Return [X, Y] of the center of cell containing provided text 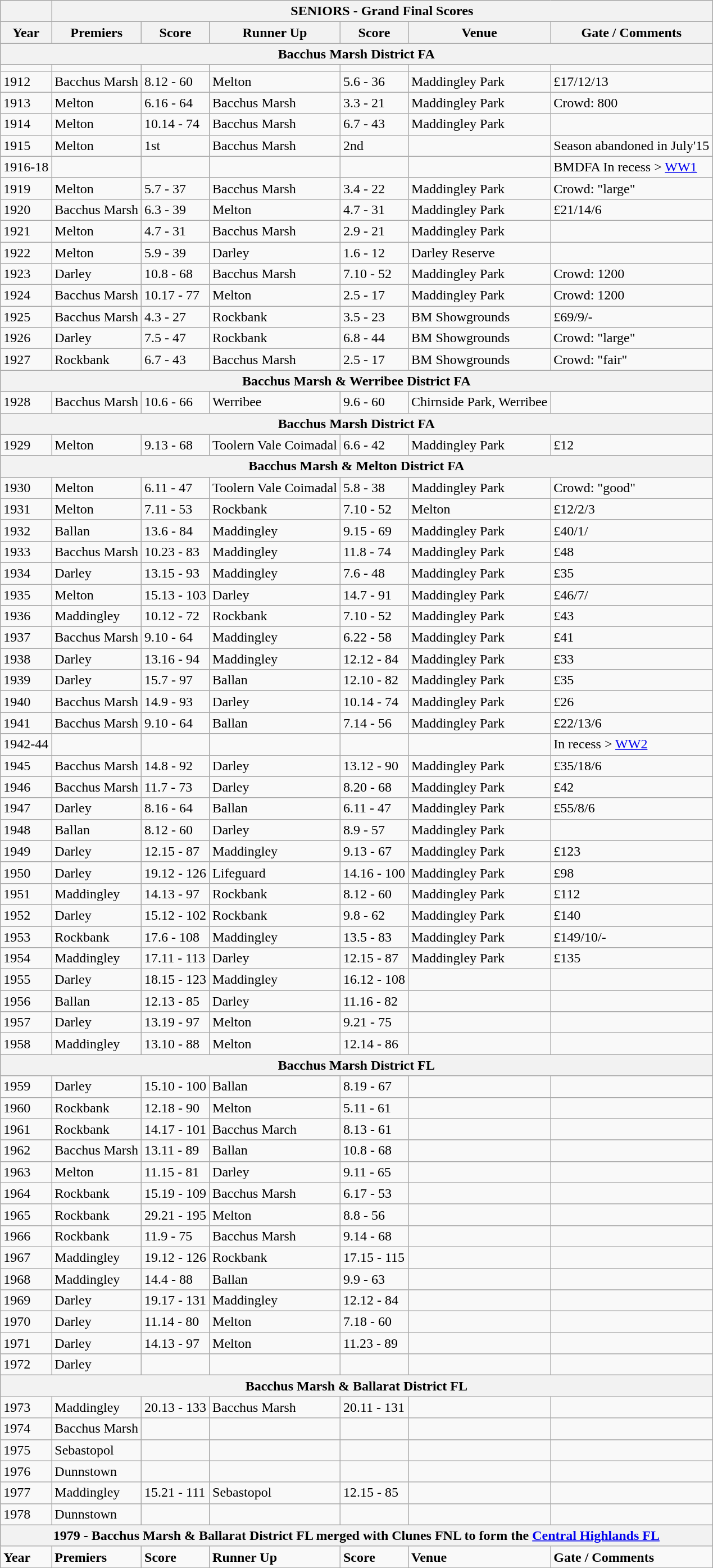
£55/8/6 [632, 808]
1919 [26, 188]
4.3 - 27 [175, 317]
13.5 - 83 [374, 937]
In recess > WW2 [632, 744]
10.17 - 77 [175, 296]
11.23 - 89 [374, 1343]
£42 [632, 787]
14.8 - 92 [175, 766]
1934 [26, 573]
1969 [26, 1301]
1964 [26, 1193]
5.8 - 38 [374, 488]
1979 - Bacchus Marsh & Ballarat District FL merged with Clunes FNL to form the Central Highlands FL [356, 1535]
£12 [632, 445]
£26 [632, 702]
BMDFA In recess > WW1 [632, 167]
1915 [26, 146]
11.15 - 81 [175, 1172]
1923 [26, 274]
Bacchus March [275, 1129]
1967 [26, 1257]
6.8 - 44 [374, 338]
20.11 - 131 [374, 1407]
1939 [26, 680]
1951 [26, 894]
1960 [26, 1108]
Crowd: 800 [632, 103]
14.9 - 93 [175, 702]
15.7 - 97 [175, 680]
1912 [26, 81]
17.11 - 113 [175, 958]
10.6 - 66 [175, 402]
10.23 - 83 [175, 552]
5.9 - 39 [175, 252]
1931 [26, 509]
6.16 - 64 [175, 103]
1958 [26, 1044]
11.9 - 75 [175, 1236]
8.13 - 61 [374, 1129]
Darley Reserve [480, 252]
1940 [26, 702]
2nd [374, 146]
1.6 - 12 [374, 252]
Werribee [275, 402]
17.6 - 108 [175, 937]
1st [175, 146]
14.4 - 88 [175, 1279]
13.6 - 84 [175, 530]
9.13 - 67 [374, 851]
15.21 - 111 [175, 1493]
6.6 - 42 [374, 445]
1952 [26, 915]
14.16 - 100 [374, 872]
10.12 - 72 [175, 616]
£140 [632, 915]
13.10 - 88 [175, 1044]
£43 [632, 616]
1941 [26, 723]
1966 [26, 1236]
9.11 - 65 [374, 1172]
11.7 - 73 [175, 787]
12.15 - 85 [374, 1493]
1971 [26, 1343]
1916-18 [26, 167]
£135 [632, 958]
1962 [26, 1151]
£33 [632, 659]
5.11 - 61 [374, 1108]
£35/18/6 [632, 766]
£12/2/3 [632, 509]
Crowd: "good" [632, 488]
1914 [26, 124]
11.8 - 74 [374, 552]
7.5 - 47 [175, 338]
14.7 - 91 [374, 595]
1959 [26, 1087]
1922 [26, 252]
8.9 - 57 [374, 830]
5.6 - 36 [374, 81]
£69/9/- [632, 317]
1933 [26, 552]
1963 [26, 1172]
3.4 - 22 [374, 188]
1935 [26, 595]
13.12 - 90 [374, 766]
16.12 - 108 [374, 980]
1972 [26, 1365]
17.15 - 115 [374, 1257]
1913 [26, 103]
1954 [26, 958]
Bacchus Marsh & Werribee District FA [356, 381]
£40/1/ [632, 530]
1950 [26, 872]
£22/13/6 [632, 723]
2.9 - 21 [374, 231]
1937 [26, 638]
7.18 - 60 [374, 1322]
9.13 - 68 [175, 445]
1926 [26, 338]
11.14 - 80 [175, 1322]
1949 [26, 851]
12.10 - 82 [374, 680]
15.19 - 109 [175, 1193]
13.15 - 93 [175, 573]
13.19 - 97 [175, 1022]
9.9 - 63 [374, 1279]
12.13 - 85 [175, 1001]
1974 [26, 1429]
7.6 - 48 [374, 573]
13.11 - 89 [175, 1151]
£112 [632, 894]
9.6 - 60 [374, 402]
6.3 - 39 [175, 210]
1947 [26, 808]
1961 [26, 1129]
1970 [26, 1322]
9.15 - 69 [374, 530]
1929 [26, 445]
15.12 - 102 [175, 915]
1924 [26, 296]
£41 [632, 638]
18.15 - 123 [175, 980]
Bacchus Marsh District FL [356, 1065]
7.14 - 56 [374, 723]
1936 [26, 616]
9.21 - 75 [374, 1022]
Season abandoned in July'15 [632, 146]
£21/14/6 [632, 210]
8.19 - 67 [374, 1087]
Chirnside Park, Werribee [480, 402]
11.16 - 82 [374, 1001]
5.7 - 37 [175, 188]
3.5 - 23 [374, 317]
1978 [26, 1514]
15.10 - 100 [175, 1087]
3.3 - 21 [374, 103]
1977 [26, 1493]
8.20 - 68 [374, 787]
Bacchus Marsh & Melton District FA [356, 466]
1955 [26, 980]
1968 [26, 1279]
£123 [632, 851]
1925 [26, 317]
Bacchus Marsh & Ballarat District FL [356, 1386]
£48 [632, 552]
1975 [26, 1450]
9.8 - 62 [374, 915]
12.18 - 90 [175, 1108]
1930 [26, 488]
12.14 - 86 [374, 1044]
£17/12/13 [632, 81]
1945 [26, 766]
6.17 - 53 [374, 1193]
15.13 - 103 [175, 595]
1928 [26, 402]
Crowd: "fair" [632, 360]
1953 [26, 937]
SENIORS - Grand Final Scores [382, 11]
8.8 - 56 [374, 1215]
8.16 - 64 [175, 808]
6.22 - 58 [374, 638]
1920 [26, 210]
20.13 - 133 [175, 1407]
1921 [26, 231]
1976 [26, 1471]
£98 [632, 872]
1973 [26, 1407]
1927 [26, 360]
£149/10/- [632, 937]
1957 [26, 1022]
14.17 - 101 [175, 1129]
£46/7/ [632, 595]
13.16 - 94 [175, 659]
1932 [26, 530]
9.14 - 68 [374, 1236]
29.21 - 195 [175, 1215]
7.11 - 53 [175, 509]
1942-44 [26, 744]
1956 [26, 1001]
1965 [26, 1215]
19.17 - 131 [175, 1301]
1948 [26, 830]
Lifeguard [275, 872]
1946 [26, 787]
1938 [26, 659]
